Return the (X, Y) coordinate for the center point of the cell that contains the specified text.  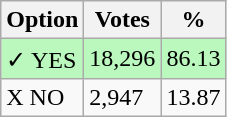
18,296 (122, 59)
X NO (42, 97)
Option (42, 20)
✓ YES (42, 59)
2,947 (122, 97)
% (194, 20)
86.13 (194, 59)
13.87 (194, 97)
Votes (122, 20)
